Capture the cell that displays the provided text and extract its [X, Y] central coordinate. 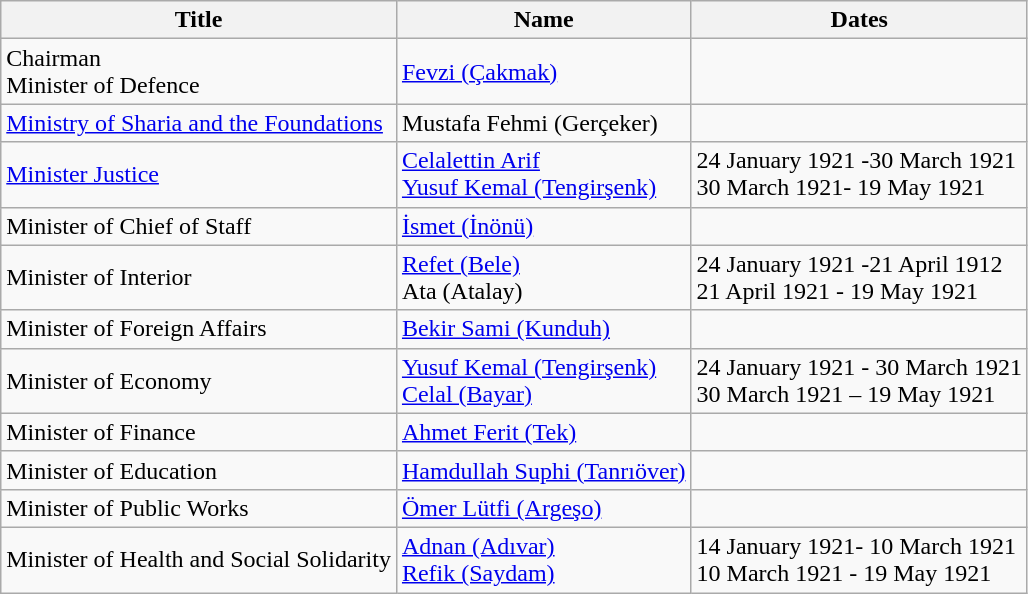
Ministry of Sharia and the Foundations [199, 123]
Ahmet Ferit (Tek) [544, 432]
Mustafa Fehmi (Gerçeker) [544, 123]
Minister of Interior [199, 278]
Minister Justice [199, 174]
Name [544, 20]
Adnan (Adıvar)Refik (Saydam) [544, 560]
24 January 1921 -30 March 1921 30 March 1921- 19 May 1921 [859, 174]
İsmet (İnönü) [544, 226]
Minister of Public Works [199, 508]
14 January 1921- 10 March 192110 March 1921 - 19 May 1921 [859, 560]
24 January 1921 - 30 March 1921 30 March 1921 – 19 May 1921 [859, 380]
Minister of Education [199, 470]
Chairman Minister of Defence [199, 72]
Yusuf Kemal (Tengirşenk) Celal (Bayar) [544, 380]
24 January 1921 -21 April 191221 April 1921 - 19 May 1921 [859, 278]
Minister of Health and Social Solidarity [199, 560]
Title [199, 20]
Ömer Lütfi (Argeşo) [544, 508]
Minister of Economy [199, 380]
Hamdullah Suphi (Tanrıöver) [544, 470]
Dates [859, 20]
Minister of Chief of Staff [199, 226]
Fevzi (Çakmak) [544, 72]
Minister of Finance [199, 432]
Celalettin ArifYusuf Kemal (Tengirşenk) [544, 174]
Minister of Foreign Affairs [199, 329]
Bekir Sami (Kunduh) [544, 329]
Refet (Bele) Ata (Atalay) [544, 278]
